Determine the (X, Y) coordinate at the center of the cell enclosing the given text.  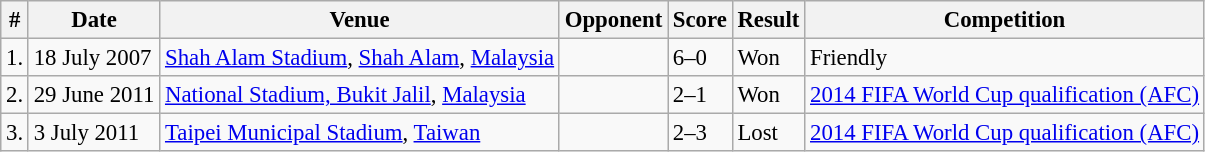
Date (94, 20)
Score (700, 20)
# (15, 20)
Venue (360, 20)
2. (15, 95)
18 July 2007 (94, 58)
2–3 (700, 133)
Competition (1005, 20)
National Stadium, Bukit Jalil, Malaysia (360, 95)
6–0 (700, 58)
3 July 2011 (94, 133)
29 June 2011 (94, 95)
2–1 (700, 95)
3. (15, 133)
1. (15, 58)
Friendly (1005, 58)
Result (768, 20)
Opponent (613, 20)
Lost (768, 133)
Shah Alam Stadium, Shah Alam, Malaysia (360, 58)
Taipei Municipal Stadium, Taiwan (360, 133)
